Scan for the cell matching the given text and deliver its [x, y] coordinate at center. 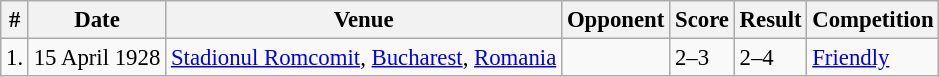
Venue [364, 20]
2–4 [770, 58]
2–3 [702, 58]
Result [770, 20]
Opponent [616, 20]
Friendly [873, 58]
# [15, 20]
1. [15, 58]
Stadionul Romcomit, Bucharest, Romania [364, 58]
Competition [873, 20]
15 April 1928 [96, 58]
Score [702, 20]
Date [96, 20]
